From the cell containing the given text, extract its center point as [x, y] coordinate. 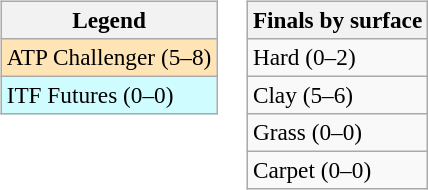
ATP Challenger (5–8) [108, 57]
Legend [108, 20]
Clay (5–6) [337, 95]
Carpet (0–0) [337, 171]
Finals by surface [337, 20]
Grass (0–0) [337, 133]
Hard (0–2) [337, 57]
ITF Futures (0–0) [108, 95]
